Locate the cell with the specified text and output its (X, Y) center coordinate. 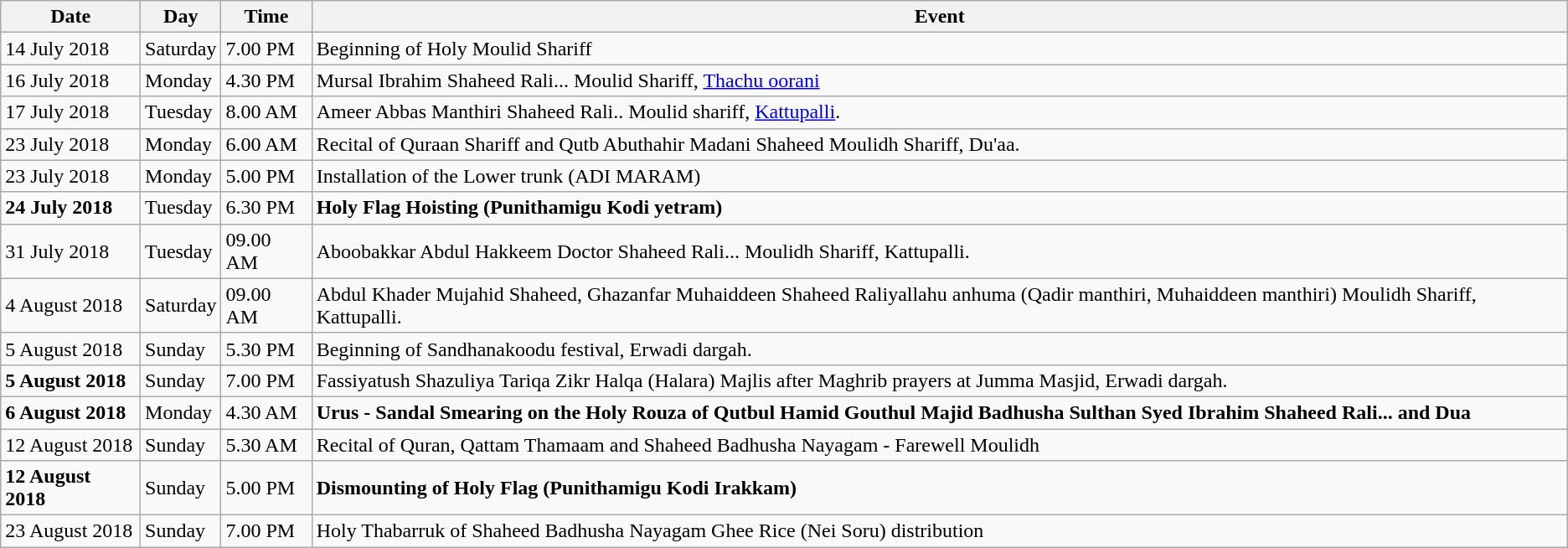
5.30 AM (266, 445)
6.00 AM (266, 144)
4 August 2018 (70, 305)
24 July 2018 (70, 208)
23 August 2018 (70, 531)
6 August 2018 (70, 412)
16 July 2018 (70, 80)
5.30 PM (266, 349)
Day (181, 17)
17 July 2018 (70, 112)
Installation of the Lower trunk (ADI MARAM) (940, 176)
31 July 2018 (70, 251)
6.30 PM (266, 208)
Ameer Abbas Manthiri Shaheed Rali.. Moulid shariff, Kattupalli. (940, 112)
4.30 PM (266, 80)
8.00 AM (266, 112)
4.30 AM (266, 412)
Beginning of Sandhanakoodu festival, Erwadi dargah. (940, 349)
Dismounting of Holy Flag (Punithamigu Kodi Irakkam) (940, 488)
Recital of Quraan Shariff and Qutb Abuthahir Madani Shaheed Moulidh Shariff, Du'aa. (940, 144)
Abdul Khader Mujahid Shaheed, Ghazanfar Muhaiddeen Shaheed Raliyallahu anhuma (Qadir manthiri, Muhaiddeen manthiri) Moulidh Shariff, Kattupalli. (940, 305)
14 July 2018 (70, 49)
Time (266, 17)
Beginning of Holy Moulid Shariff (940, 49)
Holy Flag Hoisting (Punithamigu Kodi yetram) (940, 208)
Event (940, 17)
Date (70, 17)
Urus - Sandal Smearing on the Holy Rouza of Qutbul Hamid Gouthul Majid Badhusha Sulthan Syed Ibrahim Shaheed Rali... and Dua (940, 412)
Aboobakkar Abdul Hakkeem Doctor Shaheed Rali... Moulidh Shariff, Kattupalli. (940, 251)
Mursal Ibrahim Shaheed Rali... Moulid Shariff, Thachu oorani (940, 80)
Holy Thabarruk of Shaheed Badhusha Nayagam Ghee Rice (Nei Soru) distribution (940, 531)
Fassiyatush Shazuliya Tariqa Zikr Halqa (Halara) Majlis after Maghrib prayers at Jumma Masjid, Erwadi dargah. (940, 380)
Recital of Quran, Qattam Thamaam and Shaheed Badhusha Nayagam - Farewell Moulidh (940, 445)
